Return the [X, Y] coordinate for the center point of the cell that contains the specified text.  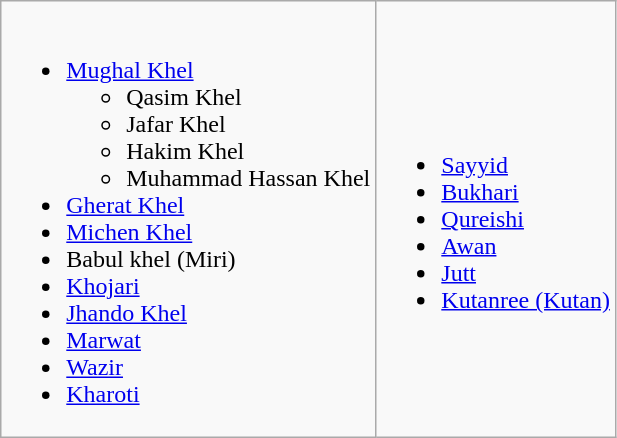
SayyidBukhariQureishiAwanJuttKutanree (Kutan) [496, 220]
Mughal KhelQasim KhelJafar KhelHakim KhelMuhammad Hassan KhelGherat KhelMichen KhelBabul khel (Miri)KhojariJhando KhelMarwatWazirKharoti [188, 220]
